Find where the given text appears and provide that cell's center as (x, y) coordinate. 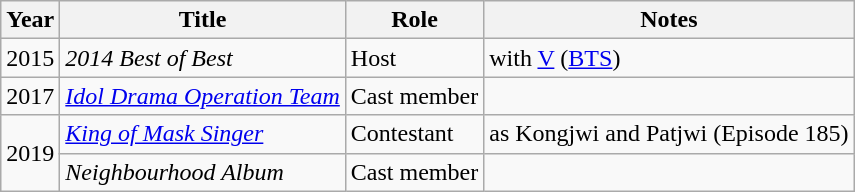
Notes (669, 20)
as Kongjwi and Patjwi (Episode 185) (669, 134)
2017 (30, 96)
Neighbourhood Album (203, 172)
King of Mask Singer (203, 134)
2014 Best of Best (203, 58)
Idol Drama Operation Team (203, 96)
Year (30, 20)
Contestant (414, 134)
with V (BTS) (669, 58)
2015 (30, 58)
Title (203, 20)
2019 (30, 153)
Role (414, 20)
Host (414, 58)
